Determine the (X, Y) coordinate at the center of the cell enclosing the given text.  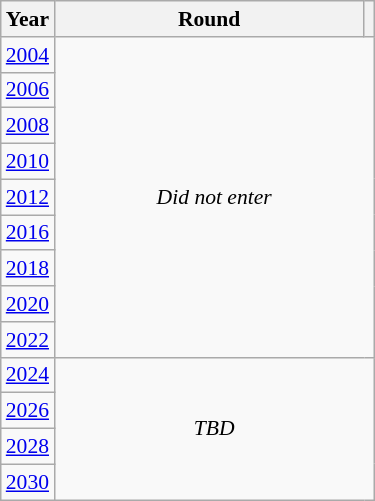
2024 (28, 375)
2010 (28, 162)
2030 (28, 482)
2028 (28, 447)
2026 (28, 411)
2016 (28, 233)
Round (209, 19)
2022 (28, 340)
2004 (28, 55)
2012 (28, 197)
2020 (28, 304)
2006 (28, 90)
Did not enter (214, 198)
TBD (214, 428)
2018 (28, 269)
Year (28, 19)
2008 (28, 126)
